Find where the given text appears and provide that cell's center as (x, y) coordinate. 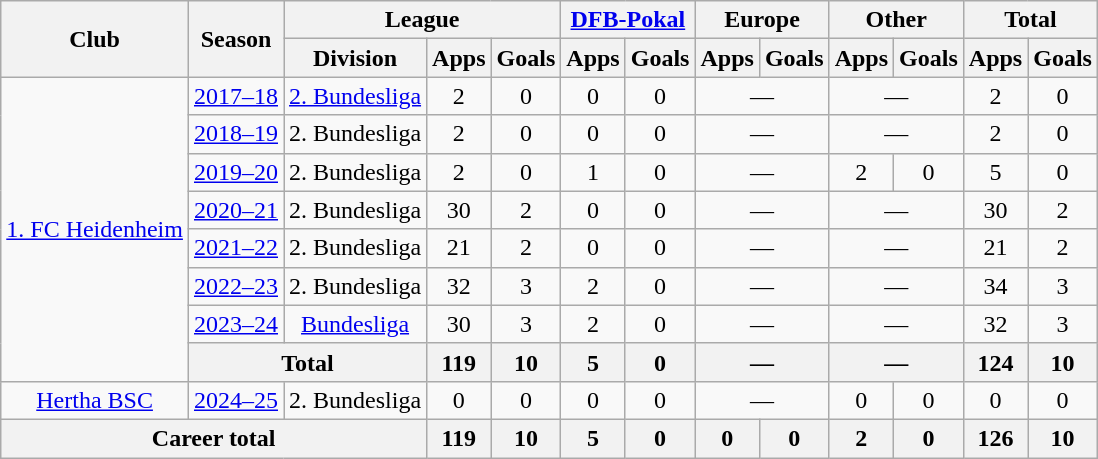
Career total (214, 438)
DFB-Pokal (628, 20)
126 (995, 438)
2023–24 (236, 324)
124 (995, 362)
Other (896, 20)
2018–19 (236, 134)
34 (995, 286)
1. FC Heidenheim (95, 229)
League (422, 20)
Division (356, 58)
Europe (762, 20)
1 (593, 172)
Bundesliga (356, 324)
2022–23 (236, 286)
Hertha BSC (95, 400)
Club (95, 39)
2019–20 (236, 172)
2017–18 (236, 96)
2020–21 (236, 210)
Season (236, 39)
2021–22 (236, 248)
2024–25 (236, 400)
